Scan for the cell matching the given text and deliver its [X, Y] coordinate at center. 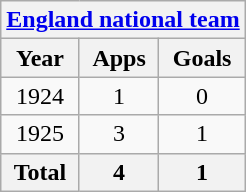
1924 [40, 96]
Goals [202, 58]
3 [119, 134]
1925 [40, 134]
England national team [123, 20]
Year [40, 58]
0 [202, 96]
4 [119, 172]
Total [40, 172]
Apps [119, 58]
